Output the (x, y) coordinate of the center of the cell containing the given text.  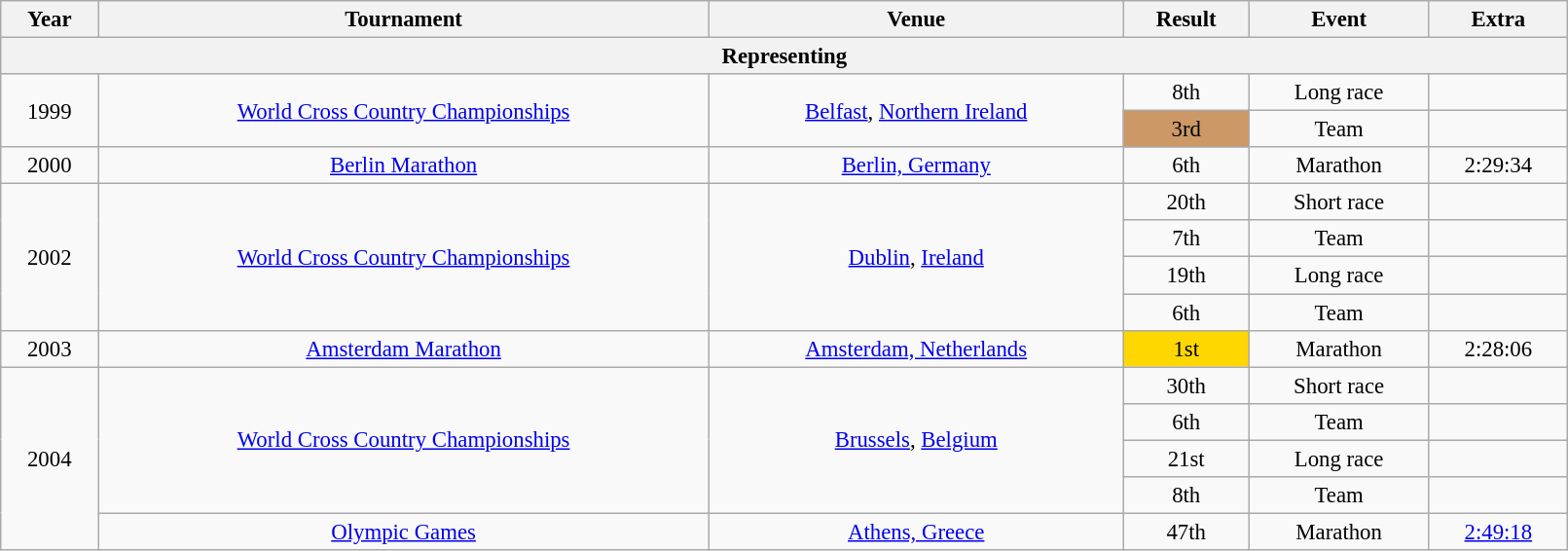
Venue (916, 19)
Dublin, Ireland (916, 257)
1999 (50, 111)
Berlin, Germany (916, 165)
7th (1185, 239)
2003 (50, 349)
2004 (50, 459)
Amsterdam Marathon (404, 349)
21st (1185, 459)
Athens, Greece (916, 532)
2:28:06 (1499, 349)
Berlin Marathon (404, 165)
Result (1185, 19)
3rd (1185, 129)
Amsterdam, Netherlands (916, 349)
1st (1185, 349)
30th (1185, 386)
Extra (1499, 19)
2002 (50, 257)
Representing (784, 56)
Year (50, 19)
19th (1185, 275)
Belfast, Northern Ireland (916, 111)
2:49:18 (1499, 532)
Tournament (404, 19)
Olympic Games (404, 532)
Event (1338, 19)
20th (1185, 202)
Brussels, Belgium (916, 440)
2000 (50, 165)
2:29:34 (1499, 165)
47th (1185, 532)
